Return the [X, Y] coordinate for the center point of the cell that contains the specified text.  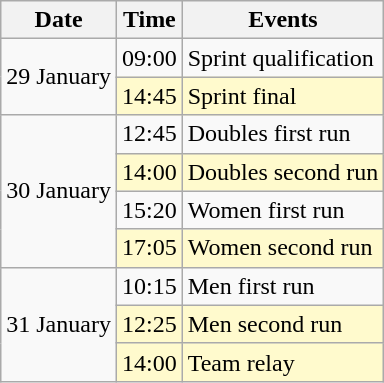
10:15 [149, 286]
12:25 [149, 324]
Sprint qualification [283, 58]
Doubles second run [283, 172]
29 January [59, 77]
30 January [59, 191]
Time [149, 20]
31 January [59, 324]
12:45 [149, 134]
Date [59, 20]
15:20 [149, 210]
17:05 [149, 248]
Doubles first run [283, 134]
Team relay [283, 362]
09:00 [149, 58]
Sprint final [283, 96]
Men second run [283, 324]
Women second run [283, 248]
Women first run [283, 210]
14:45 [149, 96]
Men first run [283, 286]
Events [283, 20]
